Capture the cell that displays the provided text and extract its [x, y] central coordinate. 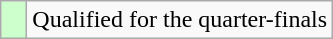
Qualified for the quarter-finals [180, 20]
